Identify which cell holds the provided text, then report its [X, Y] central coordinate. 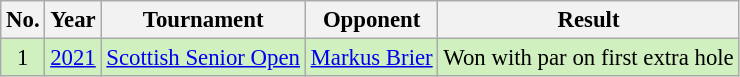
Year [73, 20]
1 [23, 58]
Tournament [203, 20]
Opponent [372, 20]
Won with par on first extra hole [588, 58]
Scottish Senior Open [203, 58]
Markus Brier [372, 58]
No. [23, 20]
Result [588, 20]
2021 [73, 58]
